Search for the cell housing the specified text and yield its [x, y] center coordinate. 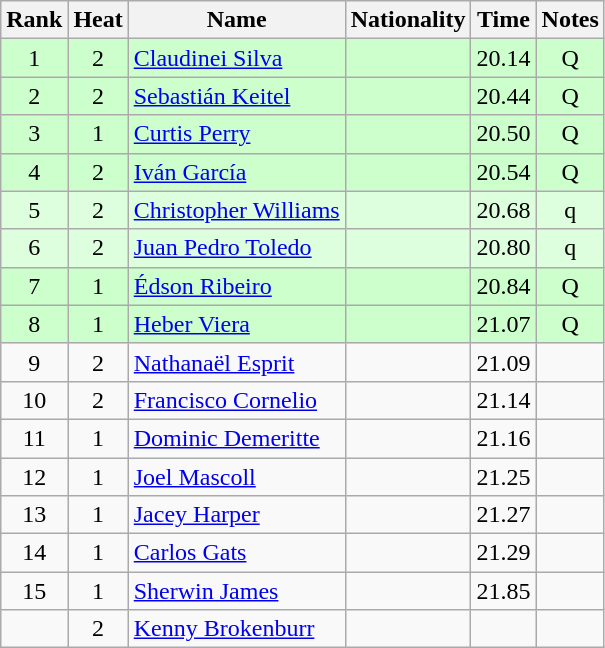
3 [34, 134]
Nathanaël Esprit [236, 362]
14 [34, 553]
21.85 [504, 591]
21.29 [504, 553]
9 [34, 362]
Heat [98, 20]
Francisco Cornelio [236, 400]
Dominic Demeritte [236, 438]
Édson Ribeiro [236, 286]
Joel Mascoll [236, 477]
20.14 [504, 58]
11 [34, 438]
Time [504, 20]
Sherwin James [236, 591]
Name [236, 20]
Curtis Perry [236, 134]
8 [34, 324]
4 [34, 172]
20.44 [504, 96]
21.25 [504, 477]
Juan Pedro Toledo [236, 248]
Heber Viera [236, 324]
10 [34, 400]
21.16 [504, 438]
15 [34, 591]
20.68 [504, 210]
12 [34, 477]
Jacey Harper [236, 515]
20.50 [504, 134]
21.09 [504, 362]
20.84 [504, 286]
Carlos Gats [236, 553]
20.80 [504, 248]
Claudinei Silva [236, 58]
20.54 [504, 172]
Rank [34, 20]
Notes [570, 20]
7 [34, 286]
21.14 [504, 400]
5 [34, 210]
Christopher Williams [236, 210]
21.07 [504, 324]
Nationality [408, 20]
Iván García [236, 172]
6 [34, 248]
21.27 [504, 515]
13 [34, 515]
Kenny Brokenburr [236, 629]
Sebastián Keitel [236, 96]
